Return [x, y] of the center of cell containing provided text 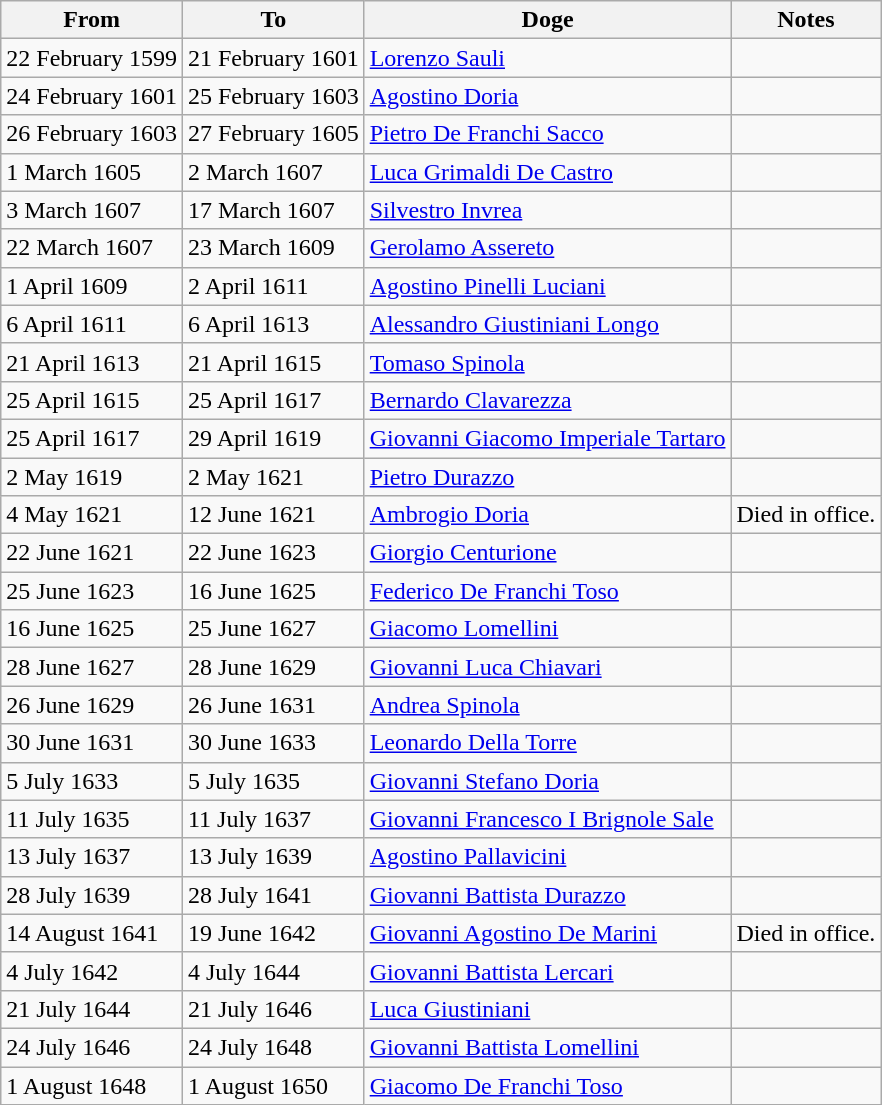
24 February 1601 [92, 96]
6 April 1611 [92, 324]
24 July 1646 [92, 1047]
2 April 1611 [273, 286]
Tomaso Spinola [548, 362]
26 June 1631 [273, 705]
25 June 1627 [273, 629]
17 March 1607 [273, 210]
Giovanni Battista Durazzo [548, 895]
6 April 1613 [273, 324]
Andrea Spinola [548, 705]
Ambrogio Doria [548, 515]
22 February 1599 [92, 58]
Luca Grimaldi De Castro [548, 172]
Lorenzo Sauli [548, 58]
11 July 1637 [273, 819]
Giovanni Luca Chiavari [548, 667]
27 February 1605 [273, 134]
30 June 1633 [273, 743]
Alessandro Giustiniani Longo [548, 324]
26 June 1629 [92, 705]
1 August 1648 [92, 1085]
25 June 1623 [92, 591]
Doge [548, 20]
26 February 1603 [92, 134]
21 February 1601 [273, 58]
Gerolamo Assereto [548, 248]
Giacomo Lomellini [548, 629]
Federico De Franchi Toso [548, 591]
Giovanni Giacomo Imperiale Tartaro [548, 438]
22 June 1623 [273, 553]
Agostino Doria [548, 96]
To [273, 20]
23 March 1609 [273, 248]
Pietro De Franchi Sacco [548, 134]
Leonardo Della Torre [548, 743]
25 February 1603 [273, 96]
Pietro Durazzo [548, 477]
12 June 1621 [273, 515]
19 June 1642 [273, 933]
21 July 1644 [92, 1009]
Silvestro Invrea [548, 210]
29 April 1619 [273, 438]
Giorgio Centurione [548, 553]
21 April 1613 [92, 362]
14 August 1641 [92, 933]
5 July 1633 [92, 781]
Notes [806, 20]
Bernardo Clavarezza [548, 400]
28 July 1639 [92, 895]
Giovanni Agostino De Marini [548, 933]
21 July 1646 [273, 1009]
4 May 1621 [92, 515]
13 July 1639 [273, 857]
4 July 1642 [92, 971]
Luca Giustiniani [548, 1009]
28 June 1629 [273, 667]
1 August 1650 [273, 1085]
22 June 1621 [92, 553]
11 July 1635 [92, 819]
Giacomo De Franchi Toso [548, 1085]
From [92, 20]
5 July 1635 [273, 781]
21 April 1615 [273, 362]
25 April 1615 [92, 400]
3 March 1607 [92, 210]
Giovanni Francesco I Brignole Sale [548, 819]
Giovanni Battista Lomellini [548, 1047]
Agostino Pinelli Luciani [548, 286]
Giovanni Stefano Doria [548, 781]
2 May 1619 [92, 477]
22 March 1607 [92, 248]
2 May 1621 [273, 477]
Giovanni Battista Lercari [548, 971]
Agostino Pallavicini [548, 857]
24 July 1648 [273, 1047]
28 June 1627 [92, 667]
2 March 1607 [273, 172]
4 July 1644 [273, 971]
28 July 1641 [273, 895]
1 March 1605 [92, 172]
13 July 1637 [92, 857]
30 June 1631 [92, 743]
1 April 1609 [92, 286]
